Scan for the cell matching the given text and deliver its (x, y) coordinate at center. 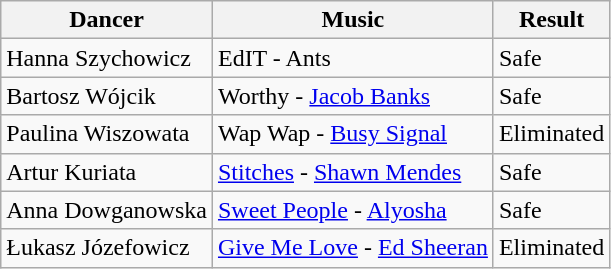
Dancer (107, 20)
Stitches - Shawn Mendes (352, 172)
Łukasz Józefowicz (107, 248)
Music (352, 20)
Worthy - Jacob Banks (352, 96)
EdIT - Ants (352, 58)
Artur Kuriata (107, 172)
Anna Dowganowska (107, 210)
Sweet People - Alyosha (352, 210)
Paulina Wiszowata (107, 134)
Hanna Szychowicz (107, 58)
Result (551, 20)
Give Me Love - Ed Sheeran (352, 248)
Wap Wap - Busy Signal (352, 134)
Bartosz Wójcik (107, 96)
